Capture the cell that displays the provided text and extract its (x, y) central coordinate. 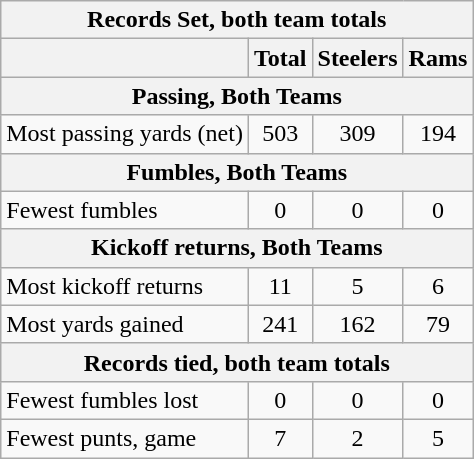
Fewest punts, game (125, 438)
241 (280, 324)
Steelers (358, 58)
Most passing yards (net) (125, 134)
Total (280, 58)
Rams (438, 58)
Most kickoff returns (125, 286)
11 (280, 286)
309 (358, 134)
Records tied, both team totals (237, 362)
Kickoff returns, Both Teams (237, 248)
6 (438, 286)
Fumbles, Both Teams (237, 172)
194 (438, 134)
Passing, Both Teams (237, 96)
503 (280, 134)
79 (438, 324)
Records Set, both team totals (237, 20)
7 (280, 438)
162 (358, 324)
2 (358, 438)
Fewest fumbles lost (125, 400)
Most yards gained (125, 324)
Fewest fumbles (125, 210)
